From the cell containing the given text, extract its center point as [X, Y] coordinate. 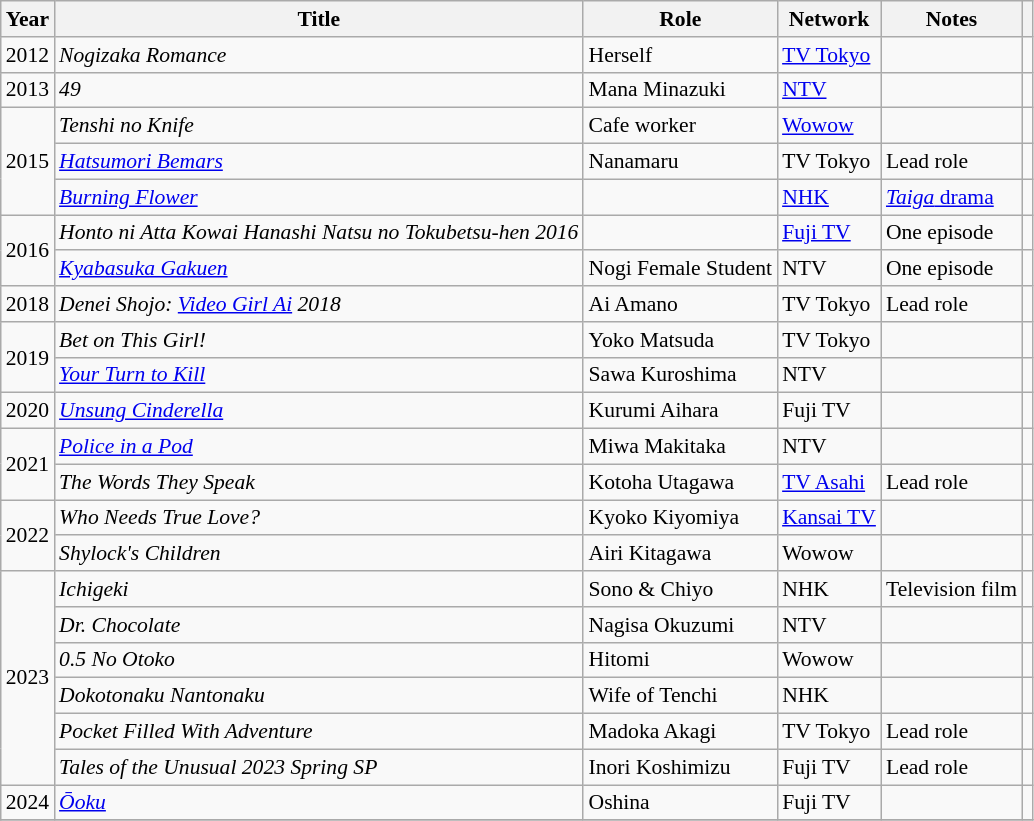
Police in a Pod [318, 447]
Yoko Matsuda [680, 340]
2020 [28, 411]
Burning Flower [318, 197]
Wife of Tenchi [680, 696]
Honto ni Atta Kowai Hanashi Natsu no Tokubetsu-hen 2016 [318, 233]
Cafe worker [680, 126]
Madoka Akagi [680, 732]
TV Asahi [829, 482]
2019 [28, 358]
Shylock's Children [318, 554]
Inori Koshimizu [680, 767]
Kyabasuka Gakuen [318, 269]
Television film [952, 589]
2024 [28, 803]
Miwa Makitaka [680, 447]
Sawa Kuroshima [680, 375]
Hitomi [680, 660]
Mana Minazuki [680, 90]
Oshina [680, 803]
Title [318, 19]
2018 [28, 304]
Network [829, 19]
2022 [28, 536]
Pocket Filled With Adventure [318, 732]
Taiga drama [952, 197]
Year [28, 19]
The Words They Speak [318, 482]
2013 [28, 90]
Nogizaka Romance [318, 55]
Herself [680, 55]
Hatsumori Bemars [318, 162]
Airi Kitagawa [680, 554]
Tenshi no Knife [318, 126]
Denei Shojo: Video Girl Ai 2018 [318, 304]
Role [680, 19]
Dokotonaku Nantonaku [318, 696]
Kansai TV [829, 518]
Kurumi Aihara [680, 411]
Kyoko Kiyomiya [680, 518]
Your Turn to Kill [318, 375]
Ai Amano [680, 304]
Ōoku [318, 803]
Tales of the Unusual 2023 Spring SP [318, 767]
Sono & Chiyo [680, 589]
Who Needs True Love? [318, 518]
Kotoha Utagawa [680, 482]
Nanamaru [680, 162]
Dr. Chocolate [318, 625]
Bet on This Girl! [318, 340]
0.5 No Otoko [318, 660]
Notes [952, 19]
2021 [28, 464]
Nagisa Okuzumi [680, 625]
Ichigeki [318, 589]
Nogi Female Student [680, 269]
Unsung Cinderella [318, 411]
49 [318, 90]
2016 [28, 250]
2015 [28, 162]
2023 [28, 678]
2012 [28, 55]
